Extract the [x, y] coordinate from the center of the cell holding the provided text.  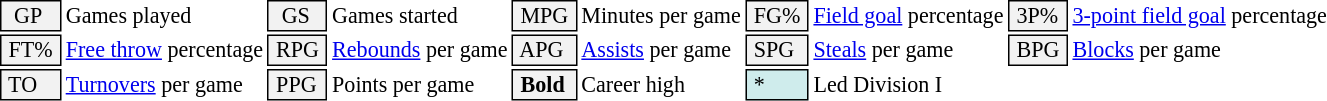
Games started [420, 16]
Games played [164, 16]
BPG [1038, 50]
Minutes per game [661, 16]
SPG [777, 50]
Career high [661, 85]
Rebounds per game [420, 50]
Bold [544, 85]
Led Division I [908, 85]
GP [30, 16]
Field goal percentage [908, 16]
RPG [298, 50]
PPG [298, 85]
APG [544, 50]
FG% [777, 16]
* [777, 85]
FT% [30, 50]
3P% [1038, 16]
Steals per game [908, 50]
TO [30, 85]
GS [298, 16]
Assists per game [661, 50]
Points per game [420, 85]
MPG [544, 16]
Turnovers per game [164, 85]
Free throw percentage [164, 50]
